Return [X, Y] of the center of cell containing provided text 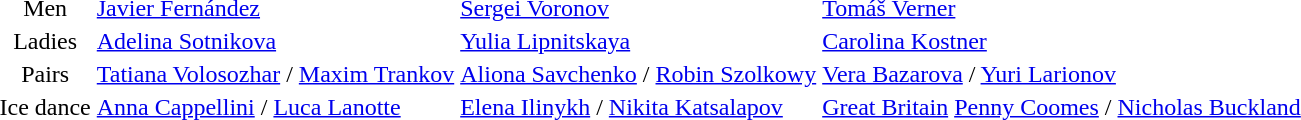
Tatiana Volosozhar / Maxim Trankov [275, 74]
Adelina Sotnikova [275, 41]
Aliona Savchenko / Robin Szolkowy [638, 74]
Yulia Lipnitskaya [638, 41]
